Locate the cell with the specified text and output its [x, y] center coordinate. 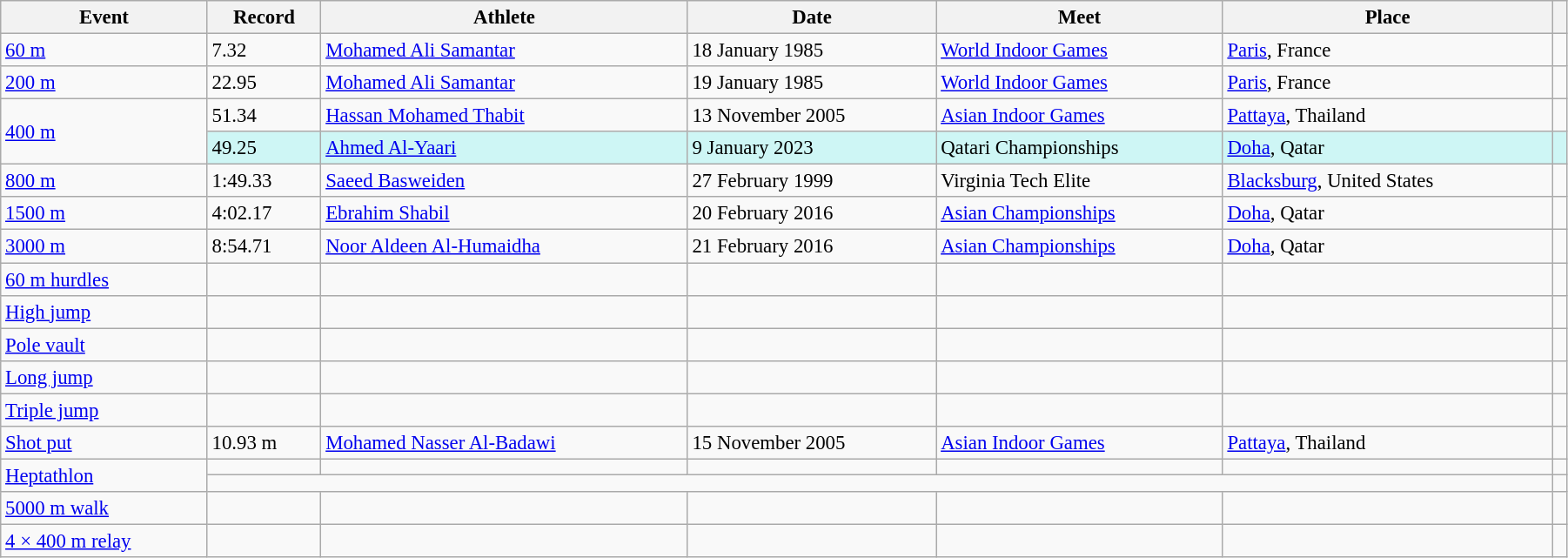
7.32 [265, 50]
Noor Aldeen Al-Humaidha [505, 246]
Mohamed Nasser Al-Badawi [505, 443]
4:02.17 [265, 213]
Shot put [104, 443]
60 m hurdles [104, 279]
Athlete [505, 17]
Ahmed Al-Yaari [505, 148]
Pole vault [104, 345]
Blacksburg, United States [1387, 181]
Saeed Basweiden [505, 181]
800 m [104, 181]
15 November 2005 [812, 443]
9 January 2023 [812, 148]
Virginia Tech Elite [1079, 181]
Heptathlon [104, 475]
60 m [104, 50]
1:49.33 [265, 181]
51.34 [265, 116]
Meet [1079, 17]
Date [812, 17]
Long jump [104, 377]
20 February 2016 [812, 213]
8:54.71 [265, 246]
High jump [104, 312]
13 November 2005 [812, 116]
18 January 1985 [812, 50]
1500 m [104, 213]
Qatari Championships [1079, 148]
3000 m [104, 246]
21 February 2016 [812, 246]
Place [1387, 17]
Triple jump [104, 410]
Event [104, 17]
200 m [104, 83]
5000 m walk [104, 508]
400 m [104, 132]
49.25 [265, 148]
Ebrahim Shabil [505, 213]
Record [265, 17]
22.95 [265, 83]
4 × 400 m relay [104, 541]
19 January 1985 [812, 83]
27 February 1999 [812, 181]
Hassan Mohamed Thabit [505, 116]
10.93 m [265, 443]
